Return [x, y] of the center of cell containing provided text 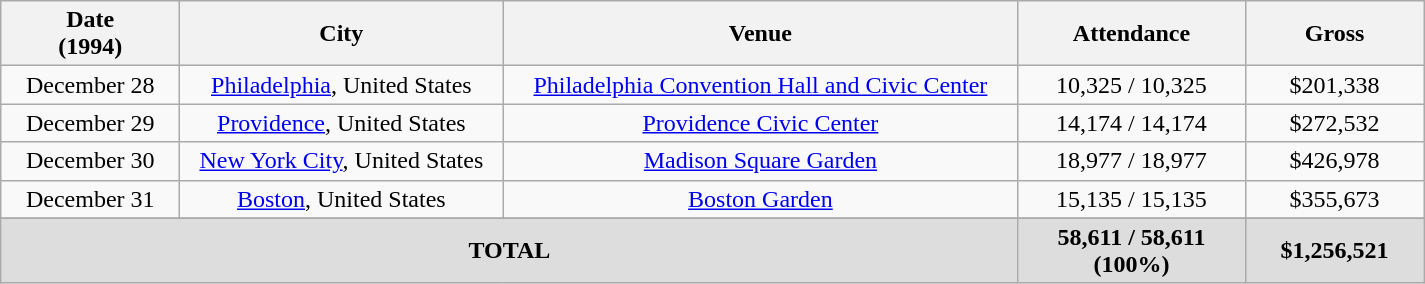
Madison Square Garden [760, 161]
Philadelphia, United States [342, 85]
Boston Garden [760, 199]
New York City, United States [342, 161]
Providence Civic Center [760, 123]
December 30 [90, 161]
December 31 [90, 199]
Attendance [1132, 34]
$1,256,521 [1334, 250]
City [342, 34]
December 29 [90, 123]
Providence, United States [342, 123]
Philadelphia Convention Hall and Civic Center [760, 85]
18,977 / 18,977 [1132, 161]
$201,338 [1334, 85]
TOTAL [510, 250]
December 28 [90, 85]
$272,532 [1334, 123]
$355,673 [1334, 199]
Date(1994) [90, 34]
$426,978 [1334, 161]
Boston, United States [342, 199]
10,325 / 10,325 [1132, 85]
Venue [760, 34]
Gross [1334, 34]
58,611 / 58,611 (100%) [1132, 250]
14,174 / 14,174 [1132, 123]
15,135 / 15,135 [1132, 199]
